Return the [x, y] coordinate for the center point of the cell that contains the specified text.  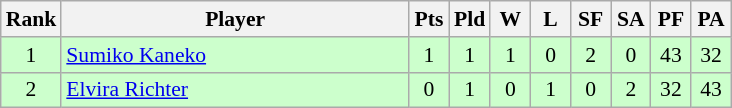
Player [235, 19]
SA [631, 19]
L [550, 19]
Pld [470, 19]
PA [711, 19]
PF [671, 19]
Rank [32, 19]
SF [591, 19]
Elvira Richter [235, 90]
Sumiko Kaneko [235, 55]
W [510, 19]
Pts [429, 19]
